For the text-containing cell, return its midpoint in [X, Y] coordinate format. 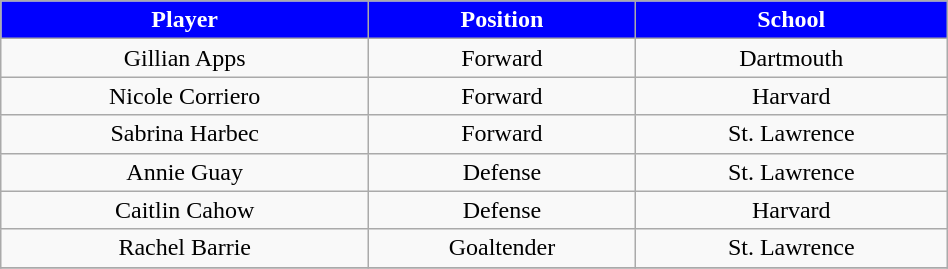
Position [502, 20]
Goaltender [502, 248]
Gillian Apps [185, 58]
Dartmouth [791, 58]
School [791, 20]
Nicole Corriero [185, 96]
Caitlin Cahow [185, 210]
Sabrina Harbec [185, 134]
Annie Guay [185, 172]
Rachel Barrie [185, 248]
Player [185, 20]
